Determine the (x, y) coordinate at the center of the cell enclosing the given text.  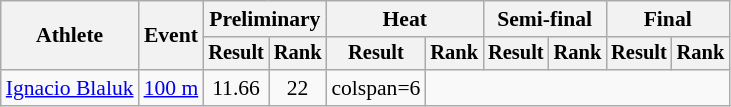
Final (668, 19)
colspan=6 (376, 88)
22 (298, 88)
Semi-final (544, 19)
Preliminary (264, 19)
100 m (172, 88)
Ignacio Blaluk (70, 88)
11.66 (236, 88)
Event (172, 36)
Heat (404, 19)
Athlete (70, 36)
